Search for the cell housing the specified text and yield its [x, y] center coordinate. 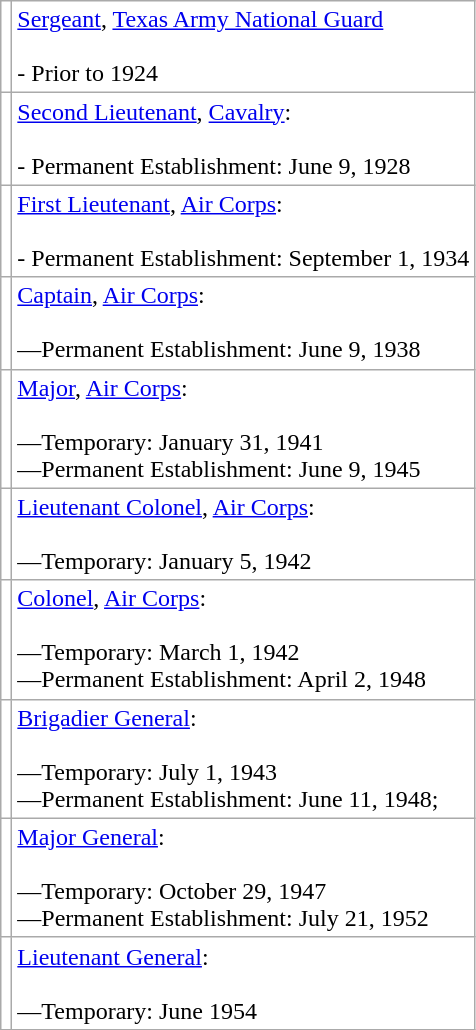
First Lieutenant, Air Corps: - Permanent Establishment: September 1, 1934 [244, 231]
Sergeant, Texas Army National Guard- Prior to 1924 [244, 47]
Major General:—Temporary: October 29, 1947—Permanent Establishment: July 21, 1952 [244, 878]
Captain, Air Corps: —Permanent Establishment: June 9, 1938 [244, 323]
Brigadier General:—Temporary: July 1, 1943—Permanent Establishment: June 11, 1948; [244, 758]
Second Lieutenant, Cavalry: - Permanent Establishment: June 9, 1928 [244, 139]
Colonel, Air Corps: —Temporary: March 1, 1942—Permanent Establishment: April 2, 1948 [244, 640]
Major, Air Corps: —Temporary: January 31, 1941—Permanent Establishment: June 9, 1945 [244, 428]
Lieutenant Colonel, Air Corps: —Temporary: January 5, 1942 [244, 534]
Lieutenant General:—Temporary: June 1954 [244, 983]
